Provide the [x, y] coordinate of the cell's center where the given text is located.  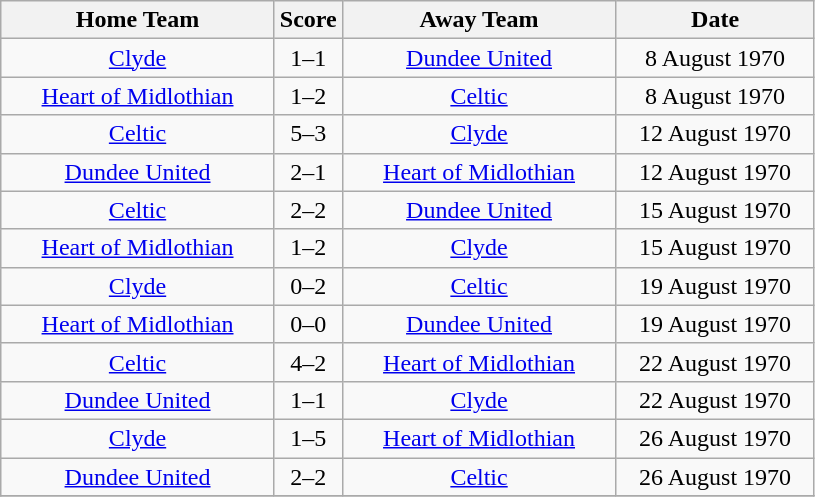
Score [308, 20]
Away Team [479, 20]
5–3 [308, 134]
Home Team [138, 20]
Date [716, 20]
4–2 [308, 362]
1–5 [308, 438]
2–1 [308, 172]
0–2 [308, 286]
0–0 [308, 324]
